For the text-containing cell, return its midpoint in [x, y] coordinate format. 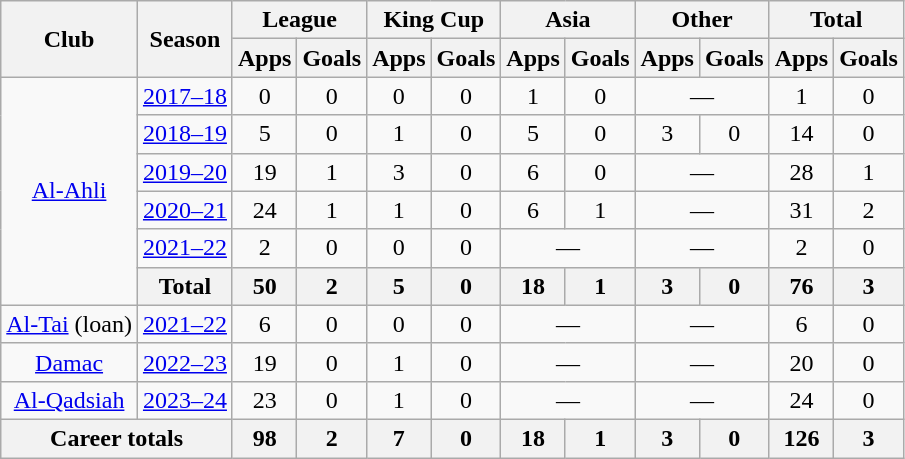
2019–20 [184, 172]
2023–24 [184, 400]
Other [702, 20]
Asia [568, 20]
98 [264, 438]
2022–23 [184, 362]
31 [801, 210]
2017–18 [184, 96]
76 [801, 286]
2018–19 [184, 134]
Damac [70, 362]
28 [801, 172]
14 [801, 134]
Career totals [117, 438]
20 [801, 362]
Al-Qadsiah [70, 400]
League [299, 20]
Club [70, 39]
2020–21 [184, 210]
126 [801, 438]
50 [264, 286]
Season [184, 39]
7 [399, 438]
Al-Tai (loan) [70, 324]
Al-Ahli [70, 191]
King Cup [434, 20]
23 [264, 400]
